Return (X, Y) of the center of cell containing provided text 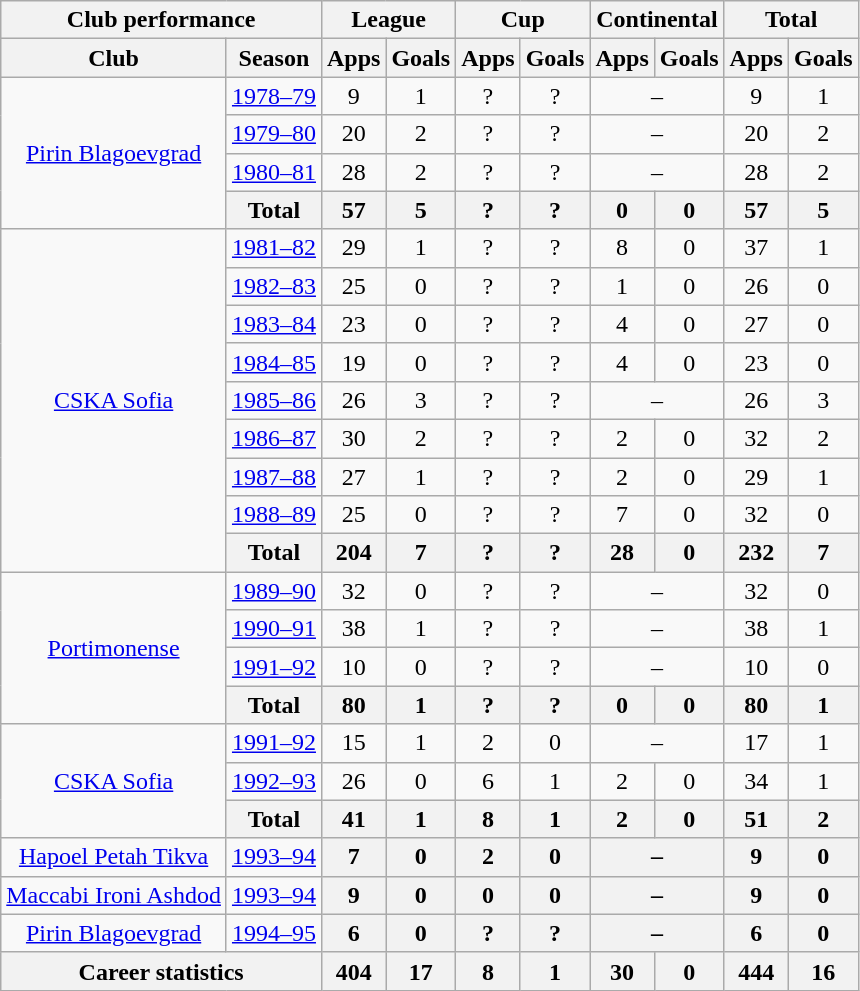
1979–80 (274, 134)
1987–88 (274, 477)
1978–79 (274, 96)
Season (274, 58)
34 (756, 781)
51 (756, 819)
Hapoel Petah Tikva (114, 857)
1981–82 (274, 248)
1984–85 (274, 362)
204 (353, 553)
15 (353, 743)
1986–87 (274, 438)
1982–83 (274, 286)
1990–91 (274, 629)
232 (756, 553)
1989–90 (274, 591)
37 (756, 248)
1992–93 (274, 781)
Portimonense (114, 648)
1994–95 (274, 933)
1980–81 (274, 172)
1988–89 (274, 515)
41 (353, 819)
Cup (523, 20)
444 (756, 971)
Club performance (162, 20)
404 (353, 971)
Maccabi Ironi Ashdod (114, 895)
Club (114, 58)
Career statistics (162, 971)
1983–84 (274, 324)
Continental (657, 20)
1985–86 (274, 400)
League (388, 20)
19 (353, 362)
16 (823, 971)
